Pinpoint the cell where the given text exists, returning its (x, y) midpoint coordinate. 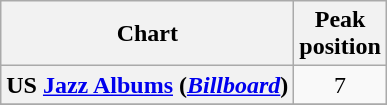
7 (340, 85)
US Jazz Albums (Billboard) (148, 85)
Peakposition (340, 34)
Chart (148, 34)
